Find where the given text appears and provide that cell's center as (X, Y) coordinate. 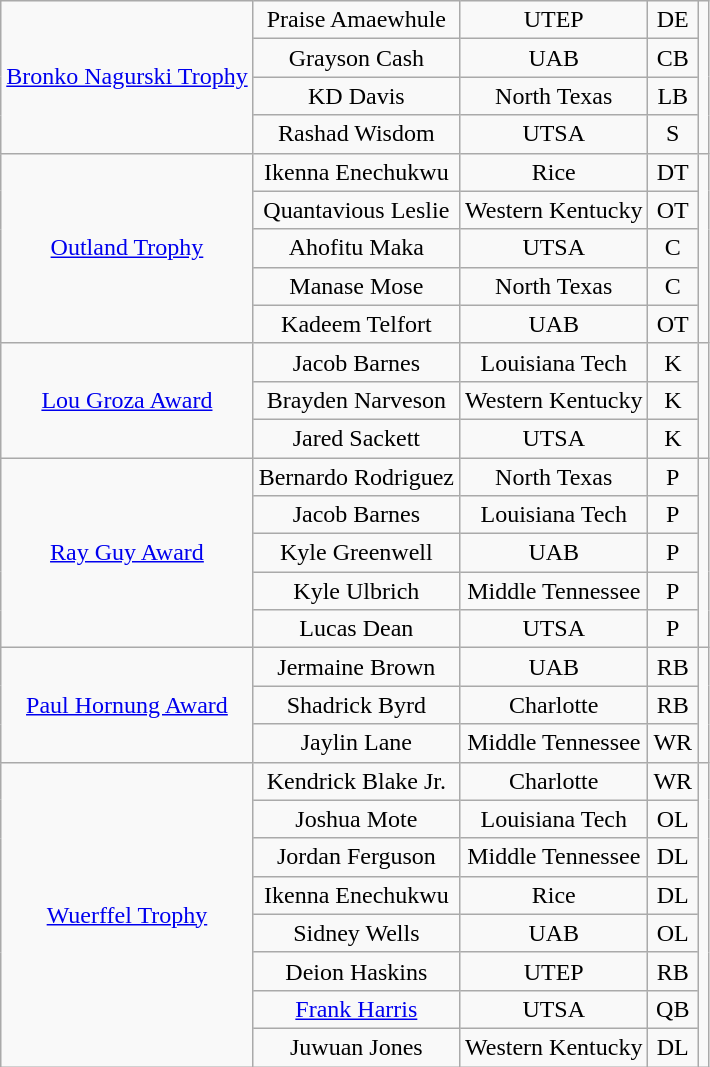
Jordan Ferguson (356, 857)
Lou Groza Award (127, 400)
Jared Sackett (356, 438)
Shadrick Byrd (356, 705)
Brayden Narveson (356, 400)
LB (673, 96)
Praise Amaewhule (356, 20)
Ray Guy Award (127, 553)
Grayson Cash (356, 58)
DT (673, 172)
CB (673, 58)
Bronko Nagurski Trophy (127, 77)
Bernardo Rodriguez (356, 477)
Rashad Wisdom (356, 134)
Jermaine Brown (356, 667)
Wuerffel Trophy (127, 914)
Lucas Dean (356, 629)
QB (673, 1009)
Juwuan Jones (356, 1047)
Ahofitu Maka (356, 248)
Deion Haskins (356, 971)
Kyle Ulbrich (356, 591)
Kendrick Blake Jr. (356, 781)
Outland Trophy (127, 248)
Joshua Mote (356, 819)
Kadeem Telfort (356, 324)
Quantavious Leslie (356, 210)
Jaylin Lane (356, 743)
KD Davis (356, 96)
Kyle Greenwell (356, 553)
S (673, 134)
Paul Hornung Award (127, 705)
Sidney Wells (356, 933)
Frank Harris (356, 1009)
Manase Mose (356, 286)
DE (673, 20)
